Search for the cell housing the specified text and yield its (x, y) center coordinate. 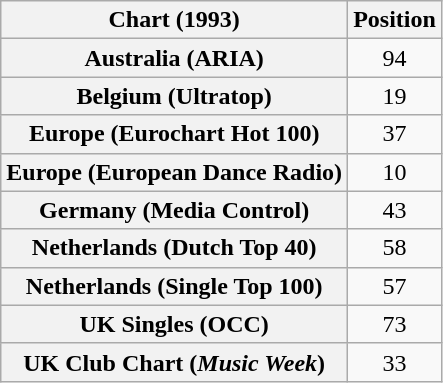
Netherlands (Dutch Top 40) (174, 248)
19 (395, 96)
33 (395, 362)
10 (395, 172)
UK Singles (OCC) (174, 324)
Chart (1993) (174, 20)
43 (395, 210)
Australia (ARIA) (174, 58)
37 (395, 134)
Position (395, 20)
Netherlands (Single Top 100) (174, 286)
73 (395, 324)
Germany (Media Control) (174, 210)
Europe (European Dance Radio) (174, 172)
94 (395, 58)
58 (395, 248)
57 (395, 286)
Europe (Eurochart Hot 100) (174, 134)
Belgium (Ultratop) (174, 96)
UK Club Chart (Music Week) (174, 362)
